Return the (X, Y) coordinate for the center point of the cell that contains the specified text.  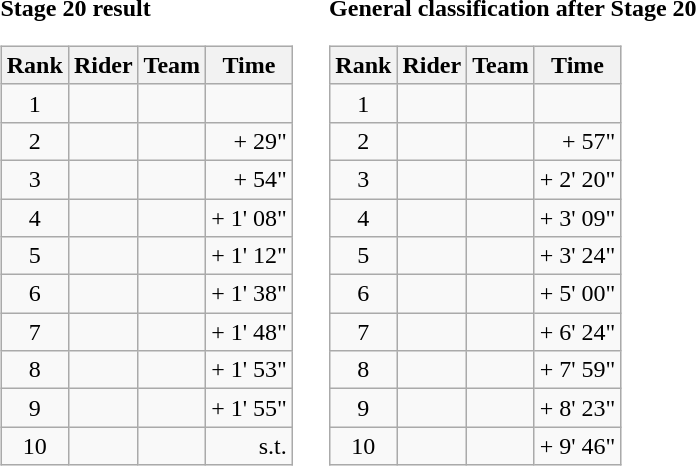
+ 1' 12" (250, 256)
+ 57" (578, 141)
+ 8' 23" (578, 408)
s.t. (250, 446)
+ 9' 46" (578, 446)
+ 1' 53" (250, 370)
+ 7' 59" (578, 370)
+ 1' 48" (250, 332)
+ 29" (250, 141)
+ 2' 20" (578, 179)
+ 1' 08" (250, 217)
+ 54" (250, 179)
+ 3' 09" (578, 217)
+ 1' 38" (250, 294)
+ 6' 24" (578, 332)
+ 5' 00" (578, 294)
+ 3' 24" (578, 256)
+ 1' 55" (250, 408)
